Search for the cell housing the specified text and yield its (x, y) center coordinate. 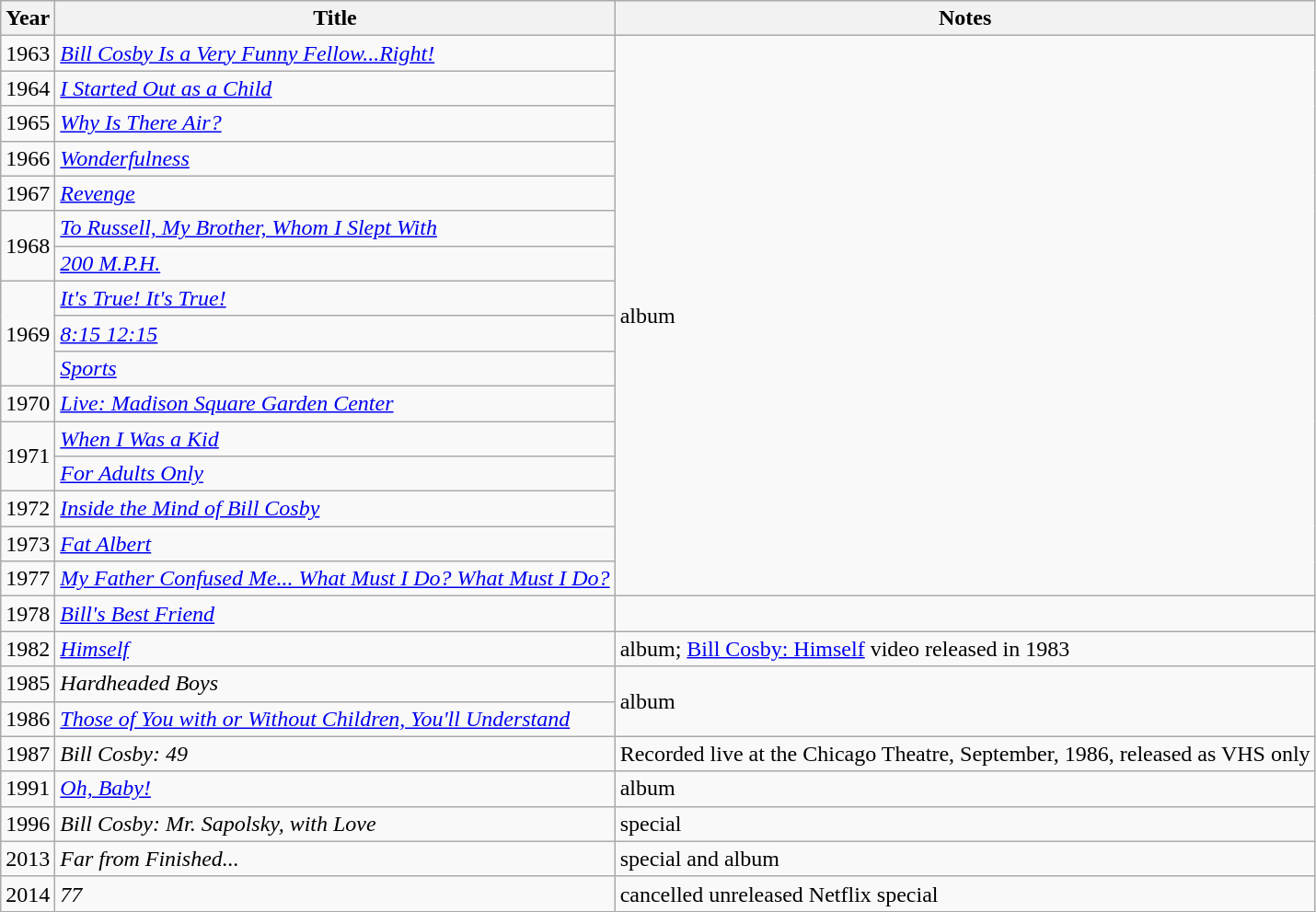
My Father Confused Me... What Must I Do? What Must I Do? (335, 579)
For Adults Only (335, 474)
Bill Cosby: Mr. Sapolsky, with Love (335, 824)
1985 (28, 684)
Inside the Mind of Bill Cosby (335, 509)
1967 (28, 193)
special (964, 824)
When I Was a Kid (335, 439)
Notes (964, 18)
Far from Finished... (335, 859)
cancelled unreleased Netflix special (964, 894)
1969 (28, 333)
2014 (28, 894)
1964 (28, 88)
8:15 12:15 (335, 333)
1970 (28, 403)
1972 (28, 509)
Bill Cosby Is a Very Funny Fellow...Right! (335, 53)
1968 (28, 246)
Oh, Baby! (335, 789)
Wonderfulness (335, 158)
1982 (28, 649)
Bill Cosby: 49 (335, 754)
2013 (28, 859)
Fat Albert (335, 544)
special and album (964, 859)
Revenge (335, 193)
1987 (28, 754)
Recorded live at the Chicago Theatre, September, 1986, released as VHS only (964, 754)
1965 (28, 123)
1977 (28, 579)
Title (335, 18)
77 (335, 894)
Those of You with or Without Children, You'll Understand (335, 719)
1973 (28, 544)
1991 (28, 789)
Year (28, 18)
1986 (28, 719)
To Russell, My Brother, Whom I Slept With (335, 228)
Live: Madison Square Garden Center (335, 403)
It's True! It's True! (335, 298)
Sports (335, 368)
Bill's Best Friend (335, 614)
1963 (28, 53)
Hardheaded Boys (335, 684)
album; Bill Cosby: Himself video released in 1983 (964, 649)
1978 (28, 614)
1971 (28, 456)
Himself (335, 649)
Why Is There Air? (335, 123)
I Started Out as a Child (335, 88)
1966 (28, 158)
200 M.P.H. (335, 263)
1996 (28, 824)
